From the cell containing the given text, extract its center point as [x, y] coordinate. 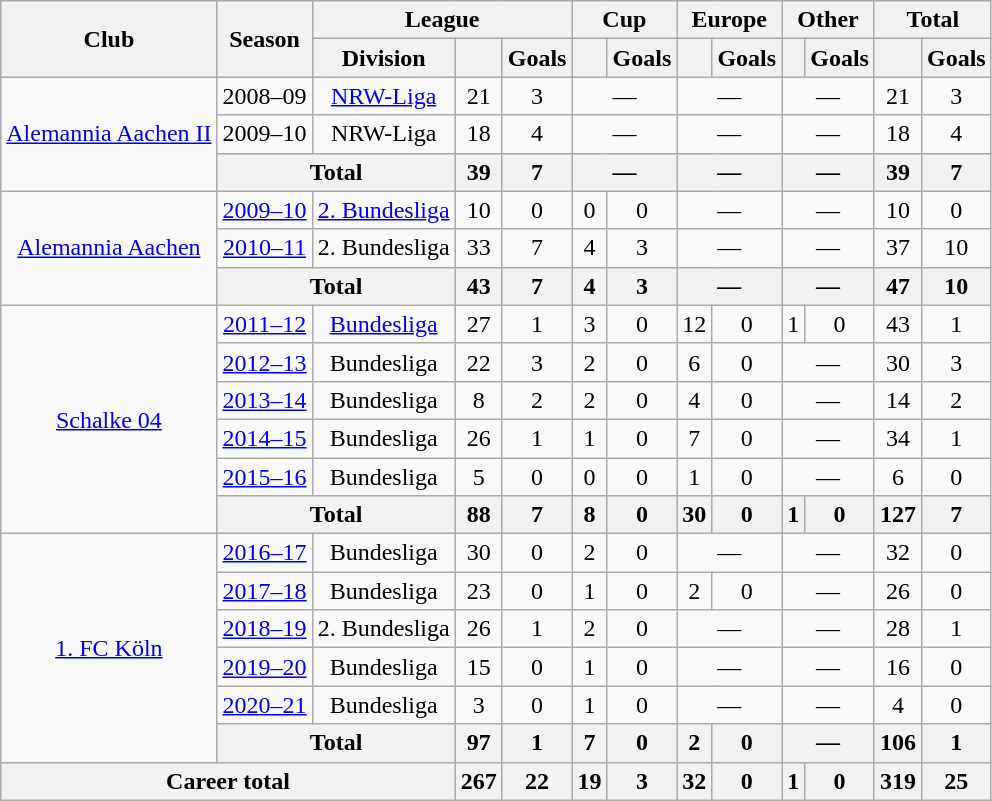
27 [478, 324]
2008–09 [264, 96]
33 [478, 248]
Alemannia Aachen II [109, 134]
2010–11 [264, 248]
19 [590, 781]
28 [898, 629]
15 [478, 667]
1. FC Köln [109, 648]
23 [478, 591]
Schalke 04 [109, 419]
2019–20 [264, 667]
267 [478, 781]
12 [694, 324]
97 [478, 743]
34 [898, 438]
2016–17 [264, 553]
Europe [730, 20]
2015–16 [264, 477]
37 [898, 248]
2017–18 [264, 591]
127 [898, 515]
Club [109, 39]
Cup [624, 20]
2020–21 [264, 705]
League [442, 20]
88 [478, 515]
106 [898, 743]
2014–15 [264, 438]
319 [898, 781]
16 [898, 667]
2018–19 [264, 629]
Season [264, 39]
25 [956, 781]
Other [828, 20]
Division [384, 58]
47 [898, 286]
2011–12 [264, 324]
14 [898, 400]
Career total [228, 781]
Alemannia Aachen [109, 248]
2012–13 [264, 362]
2013–14 [264, 400]
5 [478, 477]
